Provide the [x, y] coordinate of the cell's center where the given text is located.  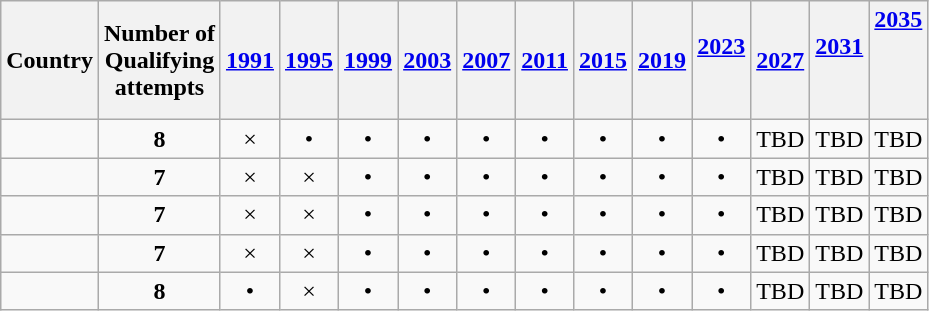
2027 [780, 60]
2019 [662, 60]
2015 [602, 60]
2031 [840, 60]
2007 [486, 60]
2023 [722, 60]
2035 [898, 60]
1991 [250, 60]
1995 [308, 60]
Number of Qualifying attempts [159, 60]
Country [50, 60]
2011 [545, 60]
2003 [428, 60]
1999 [368, 60]
